Locate the cell with the specified text and output its [X, Y] center coordinate. 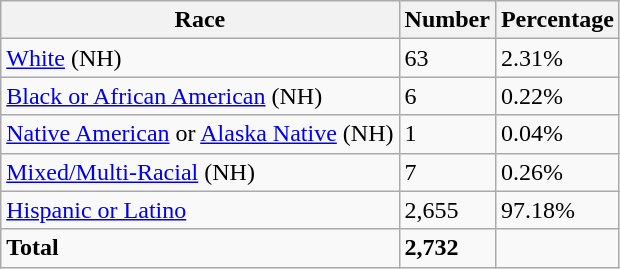
Number [447, 20]
97.18% [557, 210]
0.26% [557, 172]
2.31% [557, 58]
Hispanic or Latino [200, 210]
1 [447, 134]
2,732 [447, 248]
Black or African American (NH) [200, 96]
7 [447, 172]
2,655 [447, 210]
Native American or Alaska Native (NH) [200, 134]
Total [200, 248]
Percentage [557, 20]
Race [200, 20]
6 [447, 96]
0.22% [557, 96]
63 [447, 58]
White (NH) [200, 58]
Mixed/Multi-Racial (NH) [200, 172]
0.04% [557, 134]
